For the text-containing cell, return its midpoint in (x, y) coordinate format. 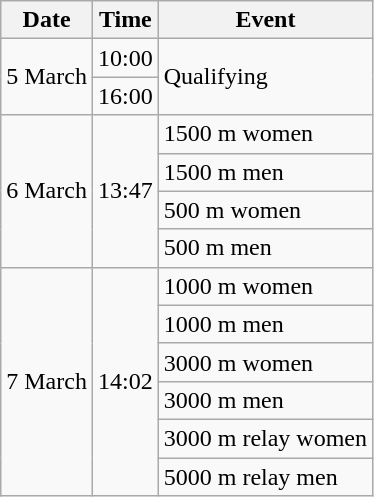
Date (47, 20)
3000 m men (265, 400)
6 March (47, 191)
500 m men (265, 248)
3000 m relay women (265, 438)
5 March (47, 77)
1500 m women (265, 134)
3000 m women (265, 362)
7 March (47, 381)
Qualifying (265, 77)
500 m women (265, 210)
Time (125, 20)
14:02 (125, 381)
1000 m men (265, 324)
10:00 (125, 58)
5000 m relay men (265, 477)
16:00 (125, 96)
13:47 (125, 191)
Event (265, 20)
1000 m women (265, 286)
1500 m men (265, 172)
